Determine the [X, Y] coordinate at the center of the cell enclosing the given text.  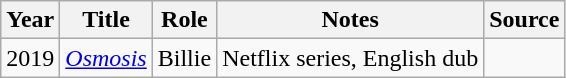
Billie [184, 58]
2019 [30, 58]
Source [524, 20]
Netflix series, English dub [350, 58]
Role [184, 20]
Year [30, 20]
Notes [350, 20]
Title [106, 20]
Osmosis [106, 58]
